Identify which cell holds the provided text, then report its [X, Y] central coordinate. 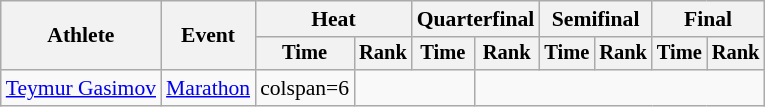
Marathon [208, 88]
Athlete [81, 36]
Final [708, 19]
Quarterfinal [476, 19]
Event [208, 36]
colspan=6 [304, 88]
Semifinal [595, 19]
Heat [334, 19]
Teymur Gasimov [81, 88]
